Extract the (X, Y) coordinate from the center of the cell holding the provided text.  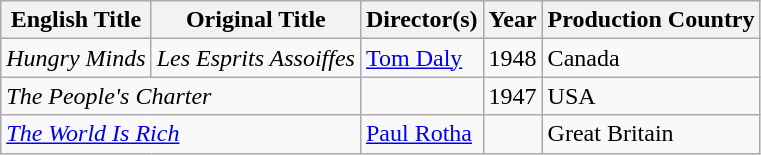
Year (512, 20)
1947 (512, 96)
Director(s) (422, 20)
Original Title (256, 20)
Great Britain (651, 134)
Les Esprits Assoiffes (256, 58)
1948 (512, 58)
Hungry Minds (76, 58)
English Title (76, 20)
Paul Rotha (422, 134)
Canada (651, 58)
Tom Daly (422, 58)
The People's Charter (181, 96)
The World Is Rich (181, 134)
Production Country (651, 20)
USA (651, 96)
